Extract the (X, Y) coordinate from the center of the cell holding the provided text.  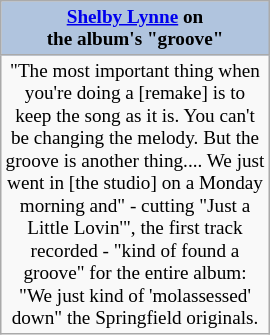
Shelby Lynne on the album's "groove" (135, 28)
